From the cell containing the given text, extract its center point as [x, y] coordinate. 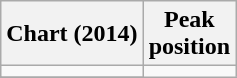
Peak position [189, 34]
Chart (2014) [72, 34]
